Find where the given text appears and provide that cell's center as [x, y] coordinate. 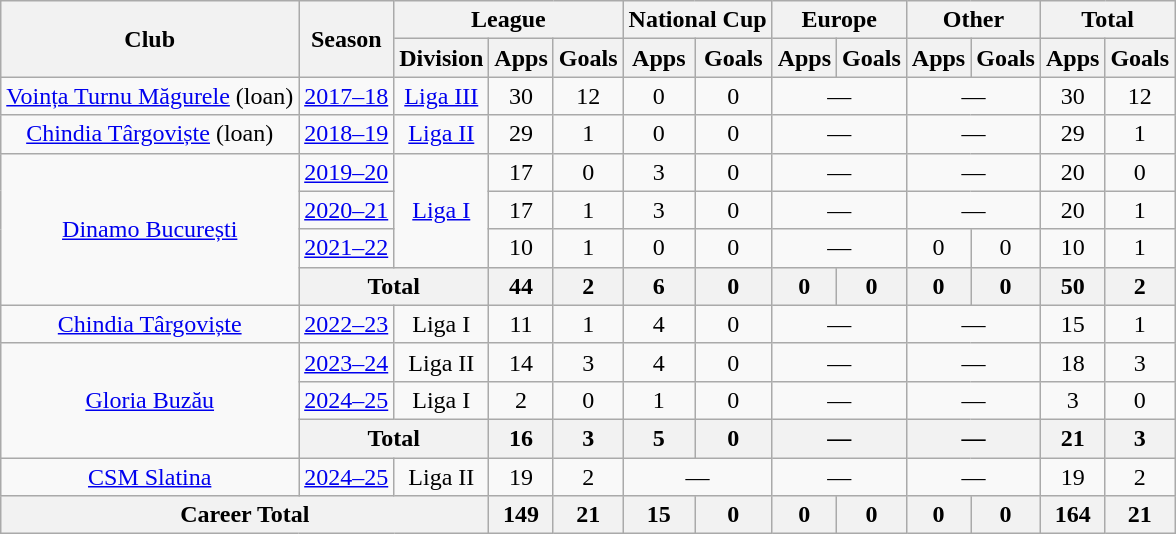
50 [1072, 286]
2021–22 [346, 248]
Career Total [245, 515]
2020–21 [346, 210]
National Cup [698, 20]
Season [346, 39]
CSM Slatina [150, 477]
6 [659, 286]
16 [521, 438]
Chindia Târgoviște (loan) [150, 134]
Other [973, 20]
149 [521, 515]
2018–19 [346, 134]
44 [521, 286]
2022–23 [346, 324]
League [508, 20]
2019–20 [346, 172]
18 [1072, 362]
Division [442, 58]
Liga III [442, 96]
Voința Turnu Măgurele (loan) [150, 96]
Europe [839, 20]
2023–24 [346, 362]
11 [521, 324]
5 [659, 438]
Dinamo București [150, 229]
14 [521, 362]
2017–18 [346, 96]
Chindia Târgoviște [150, 324]
Gloria Buzău [150, 400]
Club [150, 39]
164 [1072, 515]
